From the cell containing the given text, extract its center point as [x, y] coordinate. 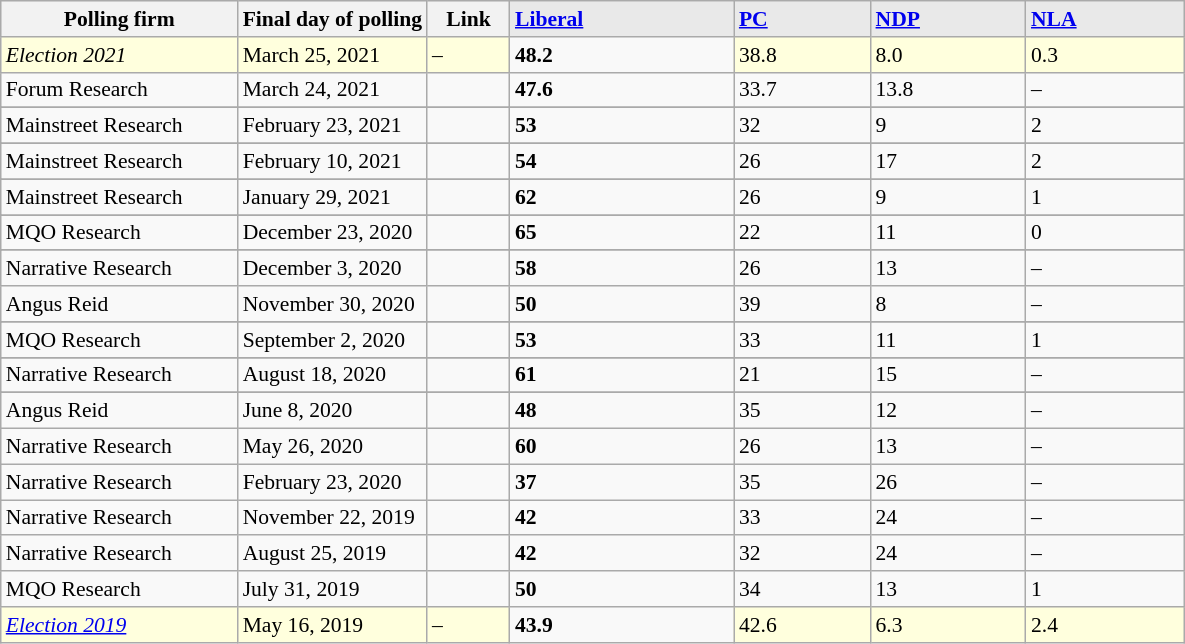
Election 2019 [120, 625]
13.8 [948, 90]
17 [948, 162]
42.6 [802, 625]
Link [468, 19]
2.4 [1106, 625]
48 [622, 411]
54 [622, 162]
December 3, 2020 [332, 269]
37 [622, 482]
Election 2021 [120, 55]
February 23, 2021 [332, 126]
39 [802, 304]
NLA [1106, 19]
48.2 [622, 55]
Polling firm [120, 19]
February 23, 2020 [332, 482]
8.0 [948, 55]
December 23, 2020 [332, 233]
Liberal [622, 19]
Final day of polling [332, 19]
January 29, 2021 [332, 197]
May 26, 2020 [332, 447]
July 31, 2019 [332, 589]
38.8 [802, 55]
21 [802, 375]
43.9 [622, 625]
November 30, 2020 [332, 304]
60 [622, 447]
August 18, 2020 [332, 375]
12 [948, 411]
August 25, 2019 [332, 554]
March 24, 2021 [332, 90]
47.6 [622, 90]
PC [802, 19]
February 10, 2021 [332, 162]
65 [622, 233]
0.3 [1106, 55]
15 [948, 375]
61 [622, 375]
62 [622, 197]
NDP [948, 19]
Forum Research [120, 90]
June 8, 2020 [332, 411]
22 [802, 233]
November 22, 2019 [332, 518]
March 25, 2021 [332, 55]
33.7 [802, 90]
September 2, 2020 [332, 340]
6.3 [948, 625]
8 [948, 304]
0 [1106, 233]
May 16, 2019 [332, 625]
58 [622, 269]
34 [802, 589]
